Extract the [X, Y] coordinate from the center of the cell holding the provided text.  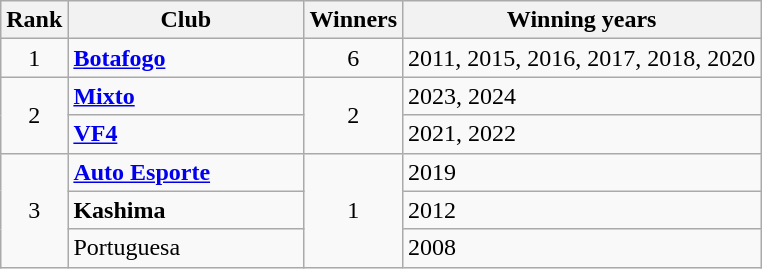
VF4 [186, 134]
Winning years [582, 20]
2019 [582, 172]
Rank [34, 20]
Club [186, 20]
2021, 2022 [582, 134]
Mixto [186, 96]
Portuguesa [186, 248]
2011, 2015, 2016, 2017, 2018, 2020 [582, 58]
Botafogo [186, 58]
Winners [354, 20]
Auto Esporte [186, 172]
3 [34, 210]
6 [354, 58]
2012 [582, 210]
2023, 2024 [582, 96]
2008 [582, 248]
Kashima [186, 210]
